Locate the cell with the specified text and output its (x, y) center coordinate. 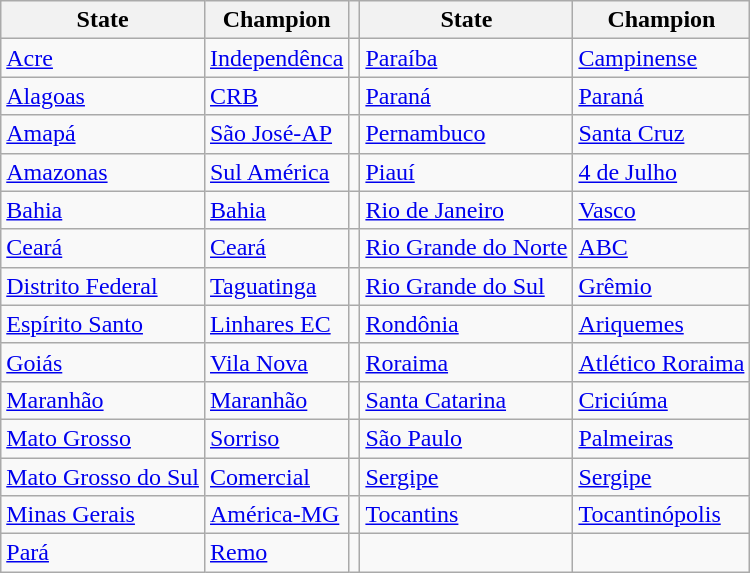
Taguatinga (276, 286)
Distrito Federal (103, 286)
São Paulo (466, 438)
Comercial (276, 477)
Santa Cruz (662, 134)
Amapá (103, 134)
Atlético Roraima (662, 362)
Acre (103, 58)
Piauí (466, 172)
Independênca (276, 58)
CRB (276, 96)
Sul América (276, 172)
Tocantins (466, 515)
Goiás (103, 362)
Campinense (662, 58)
Remo (276, 553)
Espírito Santo (103, 324)
Amazonas (103, 172)
Rio Grande do Norte (466, 248)
Criciúma (662, 400)
Paraíba (466, 58)
América-MG (276, 515)
Ariquemes (662, 324)
Alagoas (103, 96)
Santa Catarina (466, 400)
Minas Gerais (103, 515)
Mato Grosso (103, 438)
Tocantinópolis (662, 515)
Roraima (466, 362)
São José-AP (276, 134)
Palmeiras (662, 438)
Rio Grande do Sul (466, 286)
Linhares EC (276, 324)
4 de Julho (662, 172)
Mato Grosso do Sul (103, 477)
Sorriso (276, 438)
Vasco (662, 210)
Rondônia (466, 324)
Grêmio (662, 286)
ABC (662, 248)
Rio de Janeiro (466, 210)
Vila Nova (276, 362)
Pará (103, 553)
Pernambuco (466, 134)
